Scan for the cell matching the given text and deliver its [x, y] coordinate at center. 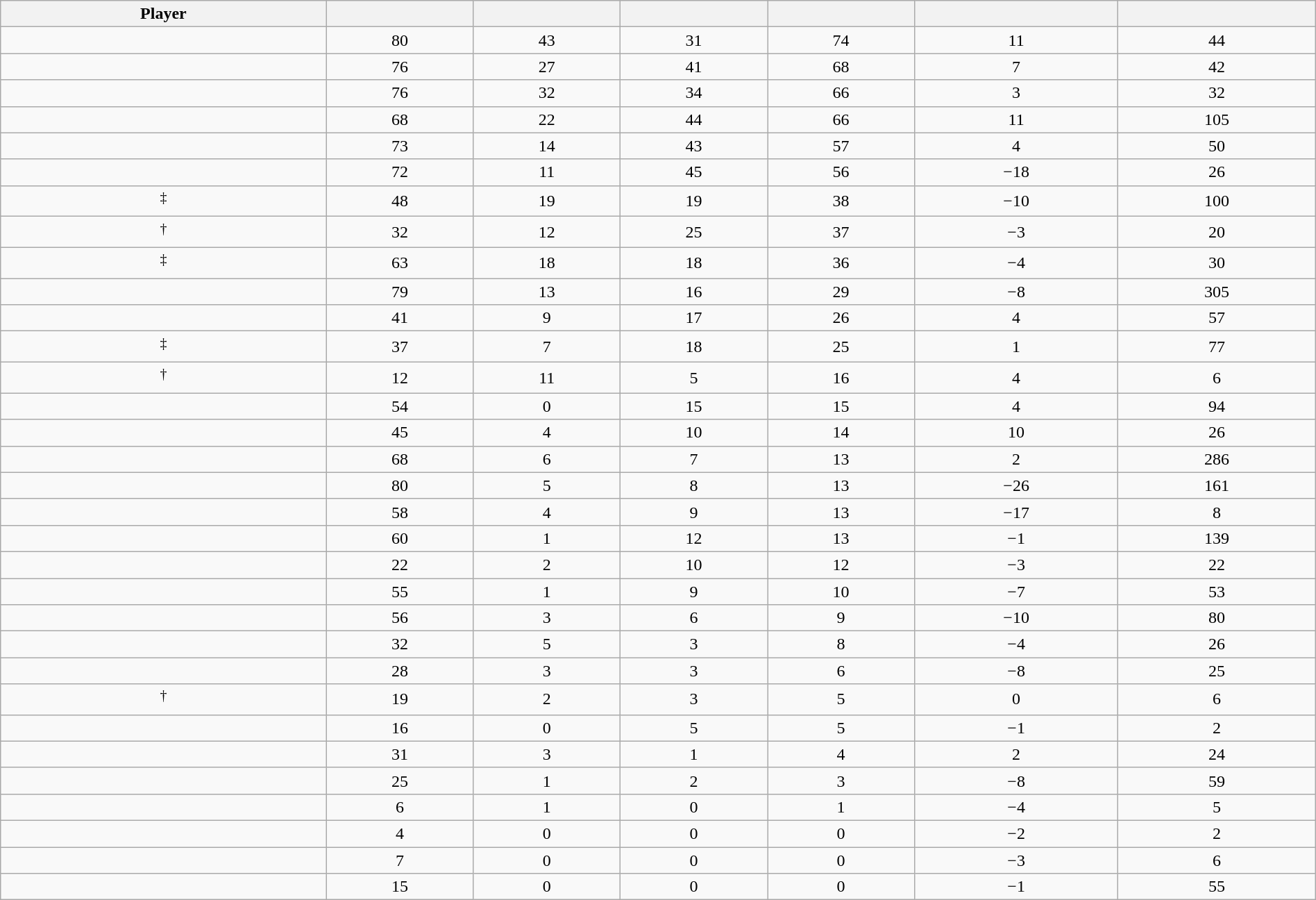
60 [400, 538]
54 [400, 406]
161 [1217, 485]
73 [400, 146]
72 [400, 172]
Player [164, 14]
36 [841, 262]
100 [1217, 201]
79 [400, 292]
286 [1217, 459]
30 [1217, 262]
94 [1217, 406]
17 [694, 318]
−26 [1016, 485]
28 [400, 671]
63 [400, 262]
24 [1217, 754]
−7 [1016, 592]
53 [1217, 592]
139 [1217, 538]
77 [1217, 347]
105 [1217, 119]
50 [1217, 146]
27 [547, 67]
−18 [1016, 172]
74 [841, 40]
59 [1217, 781]
20 [1217, 232]
305 [1217, 292]
58 [400, 512]
34 [694, 93]
−17 [1016, 512]
−2 [1016, 834]
48 [400, 201]
42 [1217, 67]
38 [841, 201]
29 [841, 292]
